Detect which cell encompasses the target text, then output its (x, y) center coordinate. 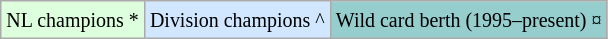
Division champions ^ (237, 20)
Wild card berth (1995–present) ¤ (468, 20)
NL champions * (73, 20)
